Scan for the cell matching the given text and deliver its [X, Y] coordinate at center. 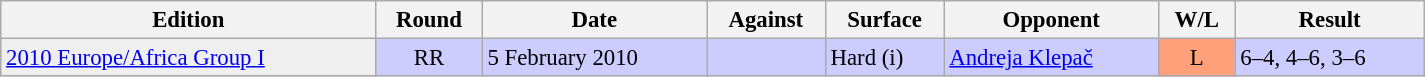
Andreja Klepač [1052, 58]
L [1197, 58]
W/L [1197, 20]
5 February 2010 [594, 58]
Hard (i) [884, 58]
Opponent [1052, 20]
Date [594, 20]
Edition [188, 20]
2010 Europe/Africa Group I [188, 58]
Against [766, 20]
Round [429, 20]
Result [1330, 20]
RR [429, 58]
6–4, 4–6, 3–6 [1330, 58]
Surface [884, 20]
